From the cell containing the given text, extract its center point as [x, y] coordinate. 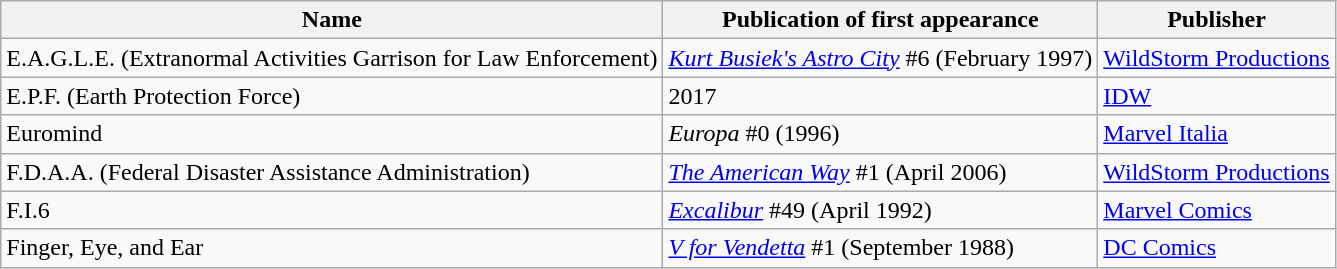
Euromind [332, 134]
E.P.F. (Earth Protection Force) [332, 96]
Publication of first appearance [880, 20]
V for Vendetta #1 (September 1988) [880, 248]
Name [332, 20]
Publisher [1216, 20]
2017 [880, 96]
DC Comics [1216, 248]
Finger, Eye, and Ear [332, 248]
F.I.6 [332, 210]
Excalibur #49 (April 1992) [880, 210]
F.D.A.A. (Federal Disaster Assistance Administration) [332, 172]
Marvel Italia [1216, 134]
IDW [1216, 96]
Europa #0 (1996) [880, 134]
Kurt Busiek's Astro City #6 (February 1997) [880, 58]
Marvel Comics [1216, 210]
The American Way #1 (April 2006) [880, 172]
E.A.G.L.E. (Extranormal Activities Garrison for Law Enforcement) [332, 58]
